Locate the cell with the specified text and output its (X, Y) center coordinate. 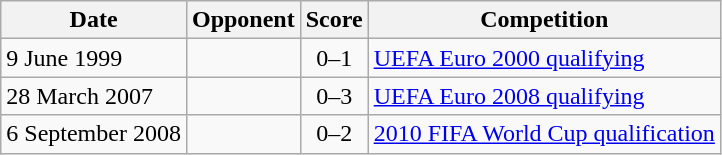
UEFA Euro 2008 qualifying (544, 96)
28 March 2007 (94, 96)
9 June 1999 (94, 58)
0–1 (334, 58)
Opponent (243, 20)
6 September 2008 (94, 134)
0–2 (334, 134)
Competition (544, 20)
UEFA Euro 2000 qualifying (544, 58)
0–3 (334, 96)
Score (334, 20)
Date (94, 20)
2010 FIFA World Cup qualification (544, 134)
